Pinpoint the cell where the given text exists, returning its (X, Y) midpoint coordinate. 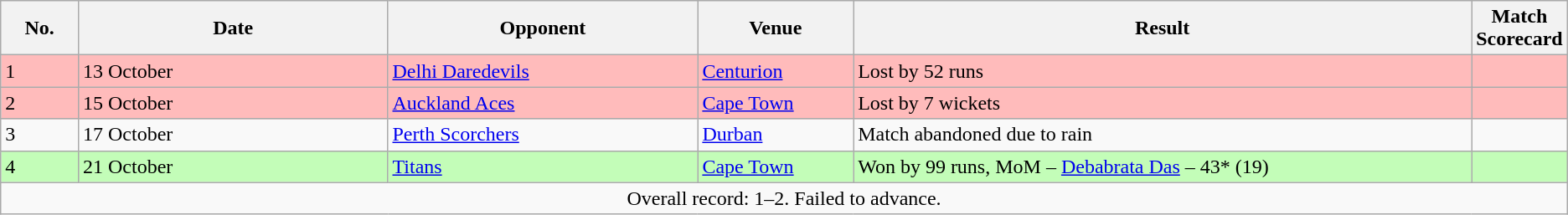
Durban (776, 135)
Won by 99 runs, MoM – Debabrata Das – 43* (19) (1163, 166)
17 October (233, 135)
Match abandoned due to rain (1163, 135)
Match Scorecard (1519, 28)
No. (40, 28)
15 October (233, 103)
Centurion (776, 71)
Auckland Aces (543, 103)
Result (1163, 28)
Date (233, 28)
13 October (233, 71)
Overall record: 1–2. Failed to advance. (784, 198)
Delhi Daredevils (543, 71)
Opponent (543, 28)
Lost by 52 runs (1163, 71)
Perth Scorchers (543, 135)
Titans (543, 166)
Lost by 7 wickets (1163, 103)
21 October (233, 166)
Venue (776, 28)
2 (40, 103)
1 (40, 71)
4 (40, 166)
3 (40, 135)
